Capture the cell that displays the provided text and extract its [x, y] central coordinate. 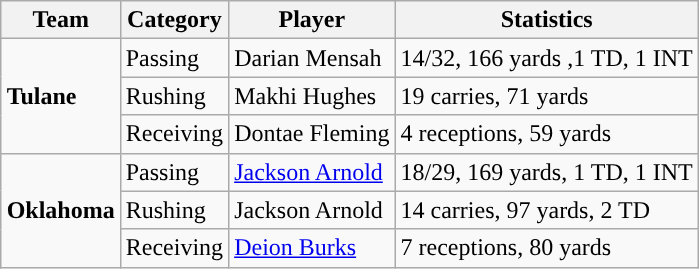
Player [312, 20]
4 receptions, 59 yards [546, 134]
14/32, 166 yards ,1 TD, 1 INT [546, 58]
Darian Mensah [312, 58]
Category [174, 20]
14 carries, 97 yards, 2 TD [546, 210]
Team [60, 20]
7 receptions, 80 yards [546, 248]
19 carries, 71 yards [546, 96]
Tulane [60, 96]
Statistics [546, 20]
Deion Burks [312, 248]
Dontae Fleming [312, 134]
Oklahoma [60, 210]
Makhi Hughes [312, 96]
18/29, 169 yards, 1 TD, 1 INT [546, 172]
